Locate the cell with the specified text and output its [x, y] center coordinate. 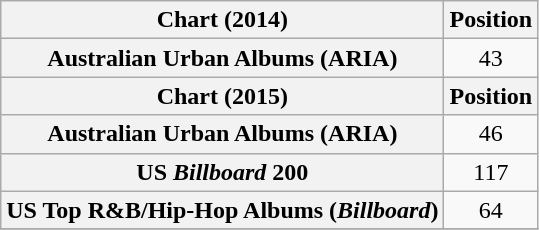
US Billboard 200 [222, 172]
64 [491, 210]
Chart (2014) [222, 20]
Chart (2015) [222, 96]
US Top R&B/Hip-Hop Albums (Billboard) [222, 210]
117 [491, 172]
46 [491, 134]
43 [491, 58]
